Search for the cell housing the specified text and yield its (x, y) center coordinate. 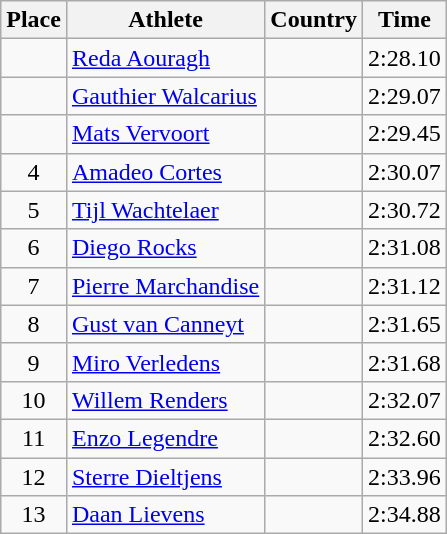
Pierre Marchandise (165, 286)
12 (34, 477)
Place (34, 20)
Amadeo Cortes (165, 172)
2:30.72 (405, 210)
7 (34, 286)
Miro Verledens (165, 362)
Gust van Canneyt (165, 324)
2:30.07 (405, 172)
2:31.08 (405, 248)
Willem Renders (165, 400)
6 (34, 248)
Athlete (165, 20)
Gauthier Walcarius (165, 96)
Reda Aouragh (165, 58)
4 (34, 172)
2:33.96 (405, 477)
Mats Vervoort (165, 134)
2:29.07 (405, 96)
Daan Lievens (165, 515)
8 (34, 324)
10 (34, 400)
2:32.60 (405, 438)
9 (34, 362)
2:28.10 (405, 58)
Country (314, 20)
Sterre Dieltjens (165, 477)
2:32.07 (405, 400)
5 (34, 210)
Diego Rocks (165, 248)
11 (34, 438)
Enzo Legendre (165, 438)
13 (34, 515)
2:31.65 (405, 324)
Time (405, 20)
2:29.45 (405, 134)
2:31.68 (405, 362)
Tijl Wachtelaer (165, 210)
2:34.88 (405, 515)
2:31.12 (405, 286)
